Scan for the cell matching the given text and deliver its (X, Y) coordinate at center. 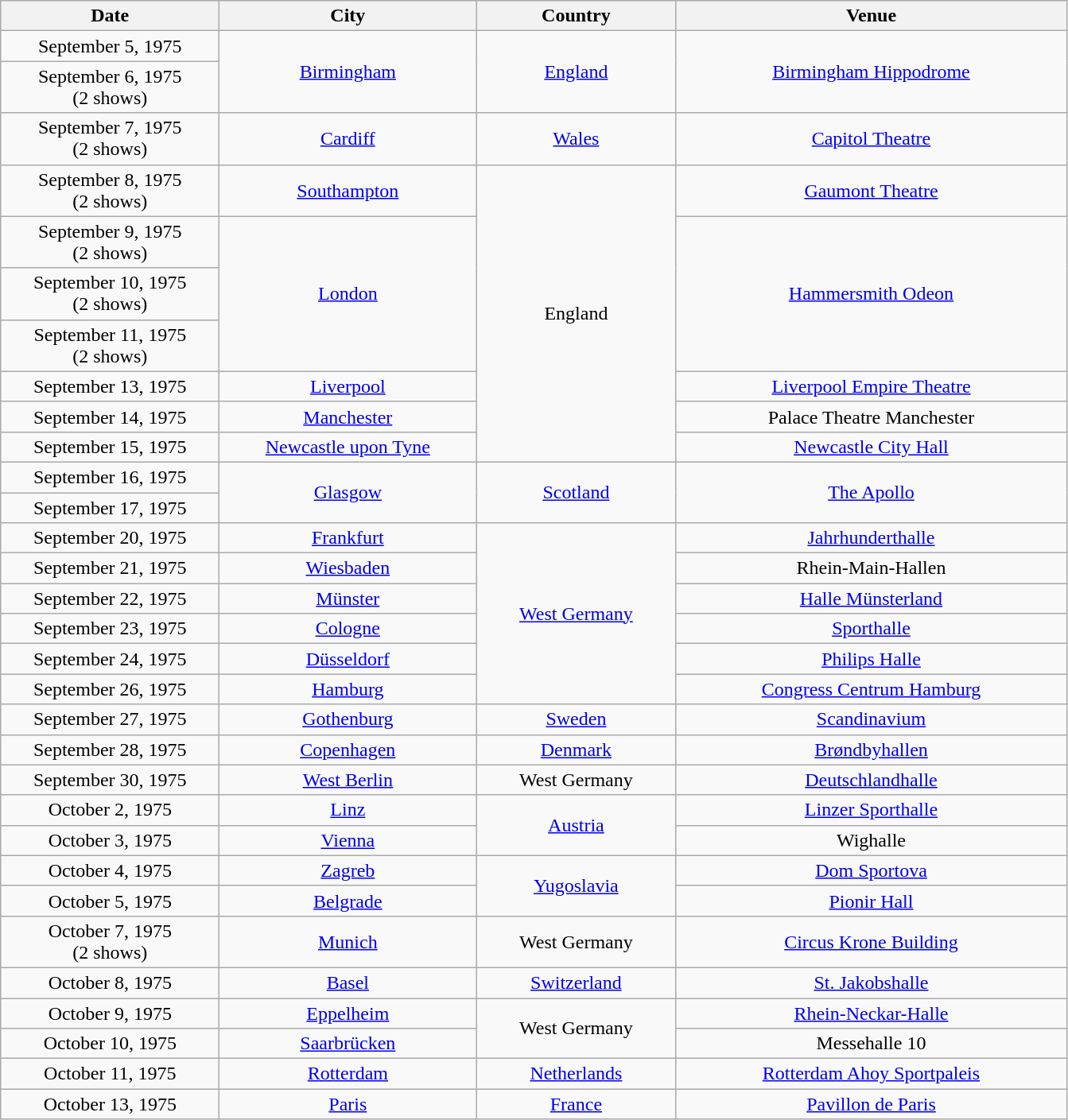
Zagreb (348, 870)
Deutschlandhalle (872, 780)
St. Jakobshalle (872, 982)
Basel (348, 982)
Pavillon de Paris (872, 1104)
September 15, 1975 (110, 447)
Cardiff (348, 138)
September 20, 1975 (110, 538)
September 27, 1975 (110, 719)
October 3, 1975 (110, 840)
Münster (348, 599)
Scandinavium (872, 719)
Rhein-Neckar-Halle (872, 1013)
France (576, 1104)
Linz (348, 810)
Sporthalle (872, 629)
September 26, 1975 (110, 689)
October 11, 1975 (110, 1074)
Country (576, 16)
Hamburg (348, 689)
Liverpool (348, 386)
Wales (576, 138)
October 5, 1975 (110, 901)
October 10, 1975 (110, 1044)
Frankfurt (348, 538)
Wiesbaden (348, 568)
Jahrhunderthalle (872, 538)
Brøndbyhallen (872, 750)
Southampton (348, 191)
Glasgow (348, 492)
October 13, 1975 (110, 1104)
Netherlands (576, 1074)
London (348, 294)
Eppelheim (348, 1013)
October 2, 1975 (110, 810)
Circus Krone Building (872, 941)
Newcastle City Hall (872, 447)
September 7, 1975(2 shows) (110, 138)
Cologne (348, 629)
Liverpool Empire Theatre (872, 386)
Paris (348, 1104)
Rotterdam Ahoy Sportpaleis (872, 1074)
West Berlin (348, 780)
Congress Centrum Hamburg (872, 689)
September 5, 1975 (110, 46)
September 22, 1975 (110, 599)
Philips Halle (872, 659)
Capitol Theatre (872, 138)
September 16, 1975 (110, 477)
October 4, 1975 (110, 870)
Pionir Hall (872, 901)
Belgrade (348, 901)
Wighalle (872, 840)
September 6, 1975(2 shows) (110, 87)
Messehalle 10 (872, 1044)
September 24, 1975 (110, 659)
September 28, 1975 (110, 750)
Manchester (348, 417)
Dom Sportova (872, 870)
September 8, 1975(2 shows) (110, 191)
Switzerland (576, 982)
Denmark (576, 750)
The Apollo (872, 492)
Halle Münsterland (872, 599)
Vienna (348, 840)
Gaumont Theatre (872, 191)
Hammersmith Odeon (872, 294)
September 30, 1975 (110, 780)
Birmingham (348, 72)
September 9, 1975(2 shows) (110, 242)
September 21, 1975 (110, 568)
Copenhagen (348, 750)
City (348, 16)
Venue (872, 16)
September 13, 1975 (110, 386)
Linzer Sporthalle (872, 810)
Date (110, 16)
Gothenburg (348, 719)
Yugoslavia (576, 886)
September 10, 1975(2 shows) (110, 294)
Rhein-Main-Hallen (872, 568)
Munich (348, 941)
Austria (576, 825)
Newcastle upon Tyne (348, 447)
Palace Theatre Manchester (872, 417)
September 14, 1975 (110, 417)
Rotterdam (348, 1074)
Birmingham Hippodrome (872, 72)
Düsseldorf (348, 659)
Sweden (576, 719)
September 23, 1975 (110, 629)
Scotland (576, 492)
Saarbrücken (348, 1044)
September 11, 1975(2 shows) (110, 345)
October 9, 1975 (110, 1013)
October 7, 1975(2 shows) (110, 941)
October 8, 1975 (110, 982)
September 17, 1975 (110, 508)
